Locate the cell with the specified text and output its (x, y) center coordinate. 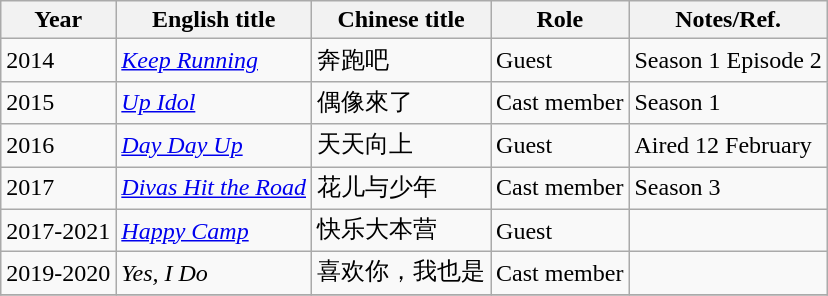
Year (58, 20)
Chinese title (402, 20)
English title (214, 20)
Up Idol (214, 102)
2019-2020 (58, 274)
Happy Camp (214, 230)
Role (560, 20)
Day Day Up (214, 146)
天天向上 (402, 146)
Season 1 (728, 102)
2014 (58, 60)
Aired 12 February (728, 146)
Season 1 Episode 2 (728, 60)
花儿与少年 (402, 188)
Keep Running (214, 60)
Divas Hit the Road (214, 188)
喜欢你，我也是 (402, 274)
2016 (58, 146)
Season 3 (728, 188)
2017-2021 (58, 230)
偶像來了 (402, 102)
Notes/Ref. (728, 20)
Yes, I Do (214, 274)
奔跑吧 (402, 60)
快乐大本营 (402, 230)
2015 (58, 102)
2017 (58, 188)
